Search for the cell housing the specified text and yield its [X, Y] center coordinate. 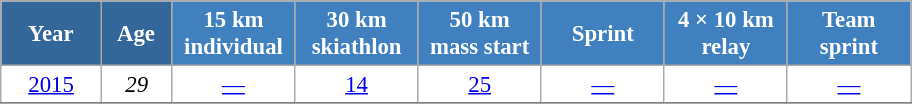
Team sprint [848, 34]
50 km mass start [480, 34]
15 km individual [234, 34]
29 [136, 85]
25 [480, 85]
2015 [52, 85]
4 × 10 km relay [726, 34]
Age [136, 34]
Year [52, 34]
30 km skiathlon [356, 34]
14 [356, 85]
Sprint [602, 34]
